Capture the cell that displays the provided text and extract its [x, y] central coordinate. 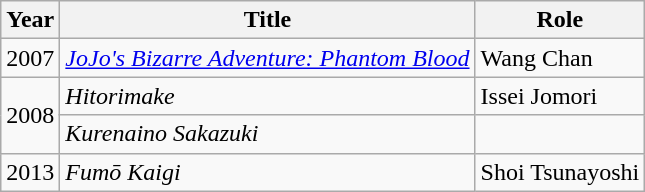
Kurenaino Sakazuki [268, 134]
2007 [30, 58]
Title [268, 20]
2013 [30, 172]
2008 [30, 115]
Hitorimake [268, 96]
Issei Jomori [560, 96]
Wang Chan [560, 58]
Shoi Tsunayoshi [560, 172]
Year [30, 20]
Role [560, 20]
JoJo's Bizarre Adventure: Phantom Blood [268, 58]
Fumō Kaigi [268, 172]
